Scan for the cell matching the given text and deliver its (x, y) coordinate at center. 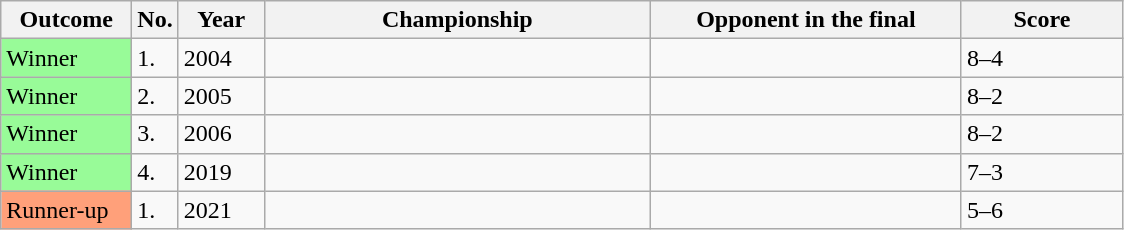
7–3 (1042, 172)
2. (155, 96)
2019 (221, 172)
2021 (221, 210)
2005 (221, 96)
5–6 (1042, 210)
Year (221, 20)
2006 (221, 134)
Championship (457, 20)
Opponent in the final (806, 20)
2004 (221, 58)
Outcome (66, 20)
4. (155, 172)
Score (1042, 20)
No. (155, 20)
3. (155, 134)
8–4 (1042, 58)
Runner-up (66, 210)
